Output the [X, Y] coordinate of the center of the cell containing the given text.  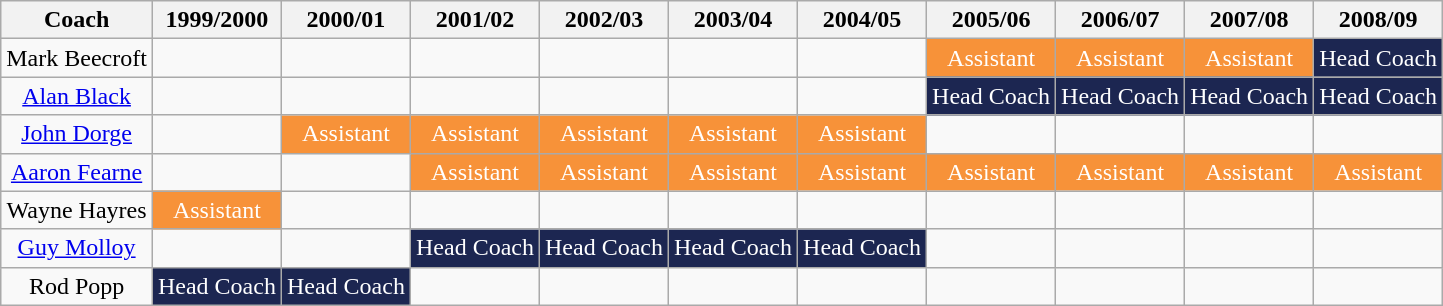
Guy Molloy [77, 248]
Rod Popp [77, 286]
Mark Beecroft [77, 58]
2004/05 [862, 20]
2001/02 [474, 20]
Coach [77, 20]
Wayne Hayres [77, 210]
Aaron Fearne [77, 172]
2000/01 [346, 20]
2008/09 [1378, 20]
John Dorge [77, 134]
2006/07 [1120, 20]
Alan Black [77, 96]
1999/2000 [216, 20]
2002/03 [604, 20]
2005/06 [992, 20]
2003/04 [734, 20]
2007/08 [1250, 20]
